Return [X, Y] of the center of cell containing provided text 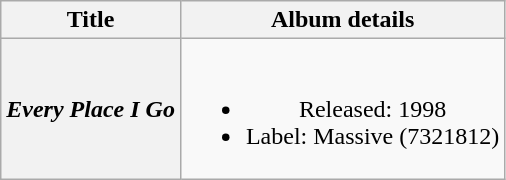
Album details [342, 20]
Released: 1998Label: Massive (7321812) [342, 109]
Title [91, 20]
Every Place I Go [91, 109]
